Locate the cell with the specified text and output its (X, Y) center coordinate. 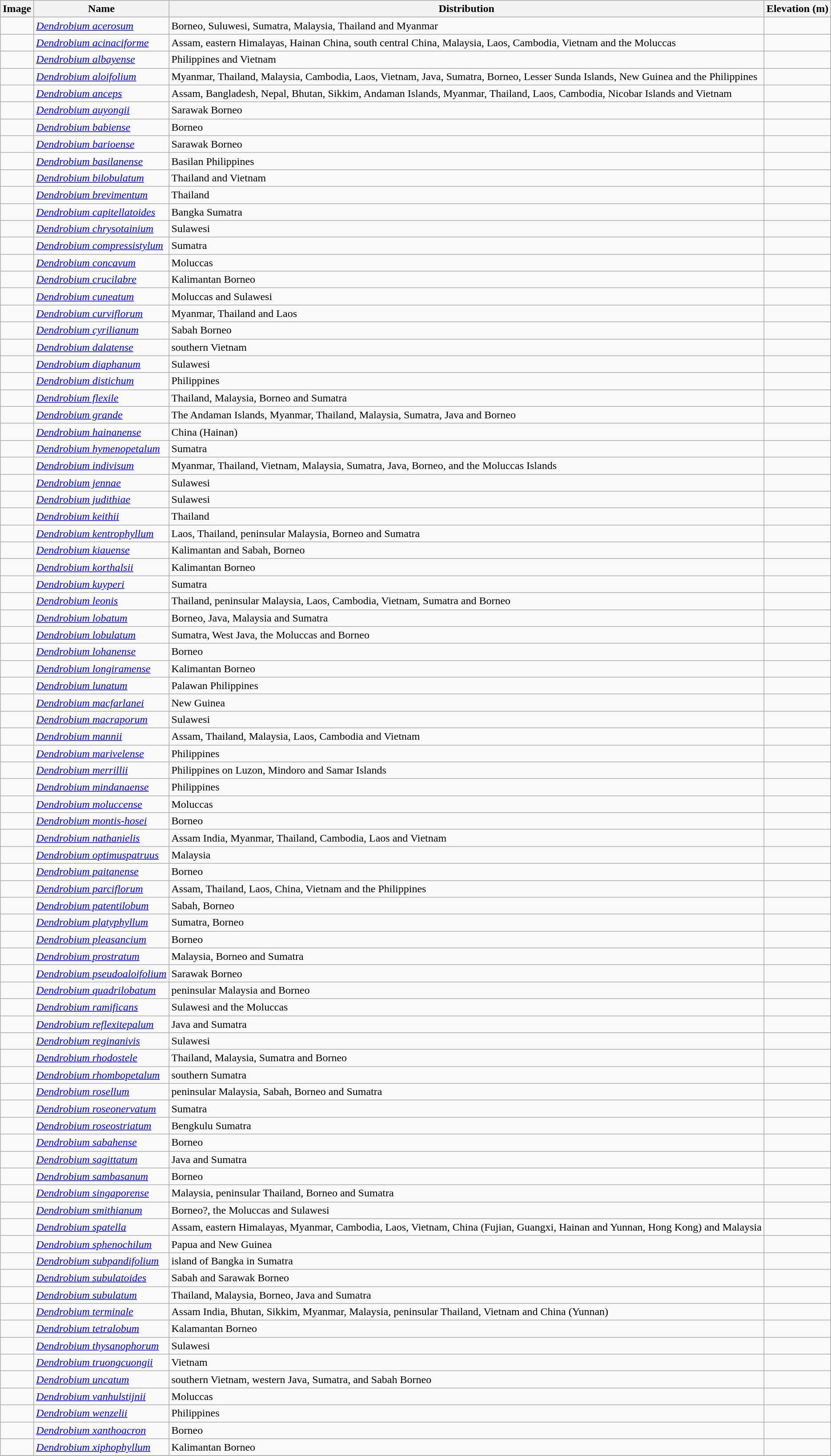
Dendrobium platyphyllum (101, 923)
Myanmar, Thailand and Laos (466, 313)
Dendrobium montis-hosei (101, 821)
Dendrobium curviflorum (101, 313)
Dendrobium paitanense (101, 872)
Papua and New Guinea (466, 1244)
Dendrobium indivisum (101, 465)
Assam, Thailand, Laos, China, Vietnam and the Philippines (466, 889)
Dendrobium leonis (101, 601)
Dendrobium chrysotainium (101, 229)
Myanmar, Thailand, Malaysia, Cambodia, Laos, Vietnam, Java, Sumatra, Borneo, Lesser Sunda Islands, New Guinea and the Philippines (466, 76)
Basilan Philippines (466, 161)
Dendrobium xanthoacron (101, 1430)
Dendrobium nathanielis (101, 838)
Dendrobium concavum (101, 263)
Dendrobium compressistylum (101, 246)
China (Hainan) (466, 432)
Vietnam (466, 1363)
Sabah Borneo (466, 330)
Dendrobium hainanense (101, 432)
Sulawesi and the Moluccas (466, 1007)
Dendrobium lobatum (101, 618)
Dendrobium merrillii (101, 770)
The Andaman Islands, Myanmar, Thailand, Malaysia, Sumatra, Java and Borneo (466, 415)
Dendrobium crucilabre (101, 280)
Dendrobium babiense (101, 127)
Dendrobium rhombopetalum (101, 1075)
Dendrobium cyrilianum (101, 330)
Malaysia, Borneo and Sumatra (466, 956)
Dendrobium rhodostele (101, 1058)
Dendrobium anceps (101, 93)
New Guinea (466, 702)
Thailand and Vietnam (466, 178)
Dendrobium judithiae (101, 500)
Dendrobium reginanivis (101, 1041)
Bengkulu Sumatra (466, 1126)
Dendrobium kuyperi (101, 584)
Dendrobium macfarlanei (101, 702)
Dendrobium capitellatoides (101, 212)
Dendrobium distichum (101, 381)
Laos, Thailand, peninsular Malaysia, Borneo and Sumatra (466, 533)
Dendrobium sambasanum (101, 1176)
Myanmar, Thailand, Vietnam, Malaysia, Sumatra, Java, Borneo, and the Moluccas Islands (466, 465)
Thailand, peninsular Malaysia, Laos, Cambodia, Vietnam, Sumatra and Borneo (466, 601)
Philippines on Luzon, Mindoro and Samar Islands (466, 770)
southern Sumatra (466, 1075)
Dendrobium barioense (101, 144)
Dendrobium singaporense (101, 1193)
Borneo, Suluwesi, Sumatra, Malaysia, Thailand and Myanmar (466, 26)
Dendrobium pleasancium (101, 939)
Assam, Thailand, Malaysia, Laos, Cambodia and Vietnam (466, 736)
Thailand, Malaysia, Borneo, Java and Sumatra (466, 1295)
Dendrobium brevimentum (101, 195)
Elevation (m) (797, 9)
Bangka Sumatra (466, 212)
Assam, Bangladesh, Nepal, Bhutan, Sikkim, Andaman Islands, Myanmar, Thailand, Laos, Cambodia, Nicobar Islands and Vietnam (466, 93)
Dendrobium subulatum (101, 1295)
Malaysia, peninsular Thailand, Borneo and Sumatra (466, 1193)
Dendrobium quadrilobatum (101, 990)
Name (101, 9)
peninsular Malaysia, Sabah, Borneo and Sumatra (466, 1092)
Dendrobium kentrophyllum (101, 533)
Dendrobium jennae (101, 482)
Dendrobium grande (101, 415)
Dendrobium patentilobum (101, 906)
Dendrobium bilobulatum (101, 178)
Dendrobium prostratum (101, 956)
Dendrobium lohanense (101, 652)
Dendrobium longiramense (101, 669)
Dendrobium optimuspatruus (101, 855)
Dendrobium uncatum (101, 1380)
Thailand, Malaysia, Sumatra and Borneo (466, 1058)
Dendrobium dalatense (101, 347)
Dendrobium spatella (101, 1227)
Dendrobium keithii (101, 517)
Dendrobium terminale (101, 1312)
Dendrobium roseostriatum (101, 1126)
Dendrobium thysanophorum (101, 1346)
Dendrobium auyongii (101, 110)
Distribution (466, 9)
Dendrobium korthalsii (101, 567)
southern Vietnam, western Java, Sumatra, and Sabah Borneo (466, 1380)
Dendrobium aloifolium (101, 76)
Dendrobium sagittatum (101, 1159)
Dendrobium sphenochilum (101, 1244)
Dendrobium parciflorum (101, 889)
Dendrobium kiauense (101, 550)
Dendrobium wenzelii (101, 1413)
Sabah, Borneo (466, 906)
peninsular Malaysia and Borneo (466, 990)
Borneo, Java, Malaysia and Sumatra (466, 618)
Assam India, Myanmar, Thailand, Cambodia, Laos and Vietnam (466, 838)
Assam, eastern Himalayas, Myanmar, Cambodia, Laos, Vietnam, China (Fujian, Guangxi, Hainan and Yunnan, Hong Kong) and Malaysia (466, 1227)
Sumatra, West Java, the Moluccas and Borneo (466, 635)
Dendrobium moluccense (101, 804)
Sabah and Sarawak Borneo (466, 1278)
Borneo?, the Moluccas and Sulawesi (466, 1210)
Dendrobium pseudoaloifolium (101, 973)
Dendrobium subulatoides (101, 1278)
island of Bangka in Sumatra (466, 1261)
Dendrobium rosellum (101, 1092)
Dendrobium vanhulstijnii (101, 1396)
Dendrobium acerosum (101, 26)
Dendrobium smithianum (101, 1210)
Sumatra, Borneo (466, 923)
Dendrobium tetralobum (101, 1329)
southern Vietnam (466, 347)
Dendrobium reflexitepalum (101, 1024)
Image (17, 9)
Dendrobium ramificans (101, 1007)
Dendrobium roseonervatum (101, 1109)
Dendrobium cuneatum (101, 297)
Dendrobium acinaciforme (101, 43)
Dendrobium macraporum (101, 719)
Philippines and Vietnam (466, 60)
Dendrobium hymenopetalum (101, 449)
Kalamantan Borneo (466, 1329)
Dendrobium diaphanum (101, 364)
Dendrobium basilanense (101, 161)
Dendrobium mannii (101, 736)
Dendrobium truongcuongii (101, 1363)
Dendrobium mindanaense (101, 787)
Dendrobium subpandifolium (101, 1261)
Assam India, Bhutan, Sikkim, Myanmar, Malaysia, peninsular Thailand, Vietnam and China (Yunnan) (466, 1312)
Malaysia (466, 855)
Thailand, Malaysia, Borneo and Sumatra (466, 398)
Dendrobium sabahense (101, 1143)
Palawan Philippines (466, 686)
Kalimantan and Sabah, Borneo (466, 550)
Dendrobium albayense (101, 60)
Dendrobium lobulatum (101, 635)
Moluccas and Sulawesi (466, 297)
Dendrobium flexile (101, 398)
Dendrobium xiphophyllum (101, 1447)
Assam, eastern Himalayas, Hainan China, south central China, Malaysia, Laos, Cambodia, Vietnam and the Moluccas (466, 43)
Dendrobium marivelense (101, 754)
Dendrobium lunatum (101, 686)
